Identify which cell holds the provided text, then report its (X, Y) central coordinate. 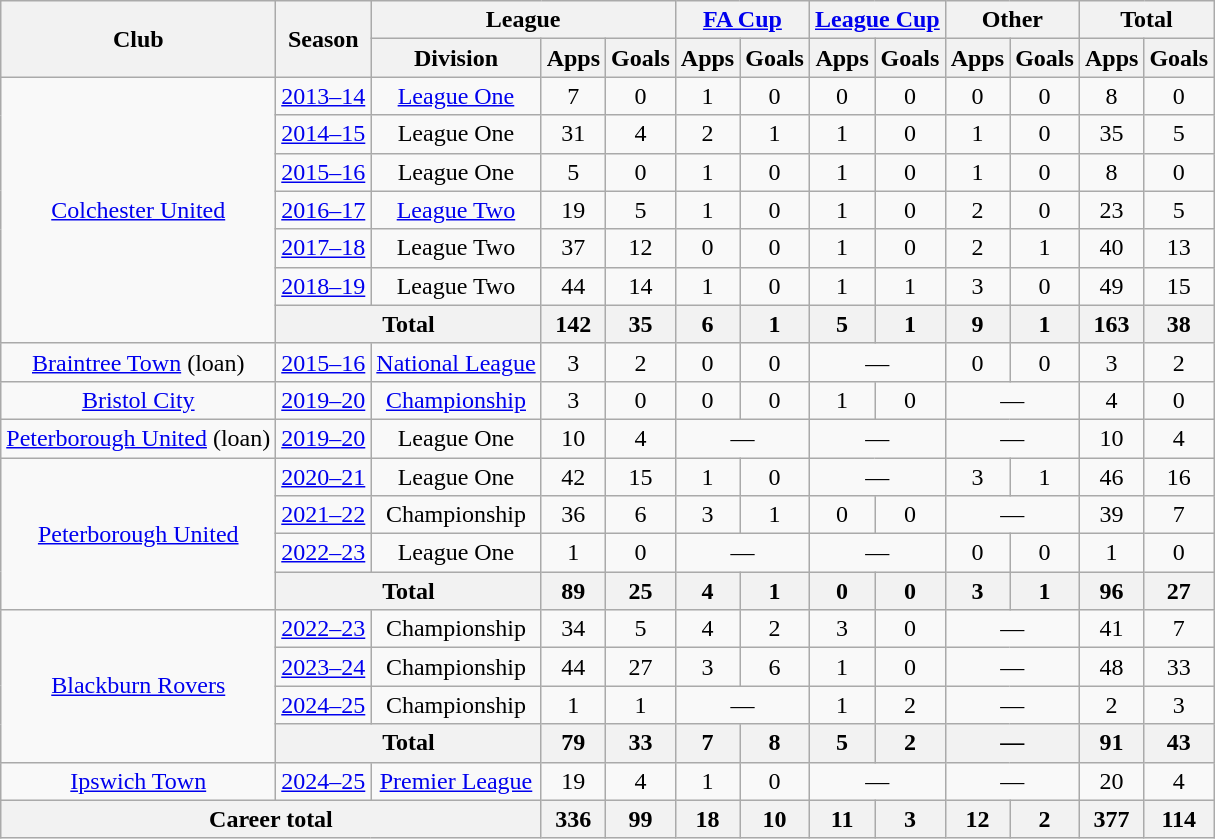
2016–17 (324, 210)
18 (707, 819)
377 (1111, 819)
Division (456, 58)
36 (573, 515)
89 (573, 591)
2020–21 (324, 477)
114 (1179, 819)
25 (641, 591)
43 (1179, 743)
9 (977, 324)
FA Cup (742, 20)
Bristol City (138, 400)
2021–22 (324, 515)
37 (573, 248)
Blackburn Rovers (138, 686)
2013–14 (324, 96)
11 (842, 819)
40 (1111, 248)
League (523, 20)
Season (324, 39)
336 (573, 819)
Other (1012, 20)
99 (641, 819)
Premier League (456, 781)
16 (1179, 477)
96 (1111, 591)
2014–15 (324, 134)
Braintree Town (loan) (138, 362)
48 (1111, 667)
42 (573, 477)
2023–24 (324, 667)
Colchester United (138, 210)
14 (641, 286)
31 (573, 134)
23 (1111, 210)
79 (573, 743)
38 (1179, 324)
2018–19 (324, 286)
Peterborough United (138, 534)
2017–18 (324, 248)
163 (1111, 324)
League Cup (877, 20)
Career total (271, 819)
49 (1111, 286)
National League (456, 362)
20 (1111, 781)
Club (138, 39)
41 (1111, 629)
34 (573, 629)
Peterborough United (loan) (138, 438)
46 (1111, 477)
142 (573, 324)
Ipswich Town (138, 781)
13 (1179, 248)
39 (1111, 515)
91 (1111, 743)
